Pinpoint the cell where the given text exists, returning its (x, y) midpoint coordinate. 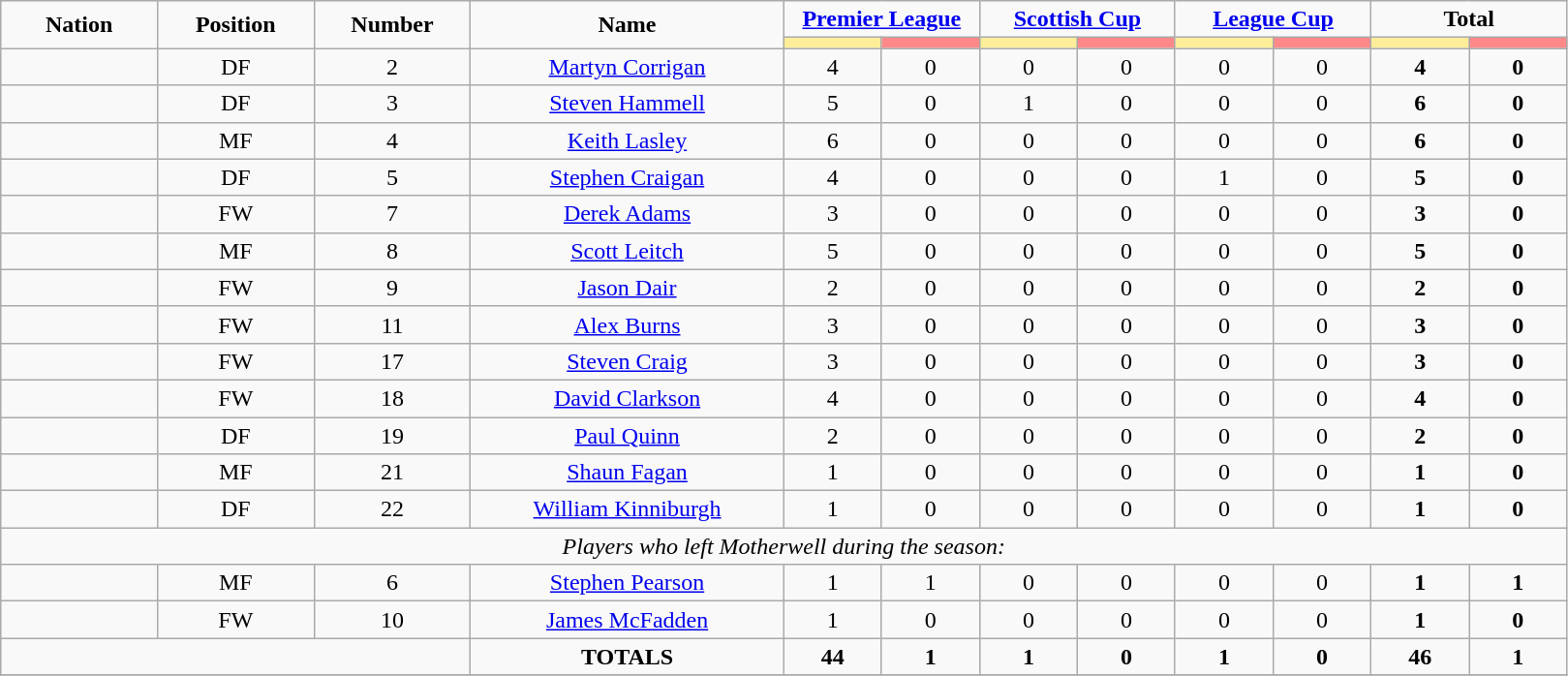
46 (1420, 657)
8 (392, 251)
Jason Dair (628, 288)
Shaun Fagan (628, 473)
7 (392, 214)
10 (392, 620)
9 (392, 288)
18 (392, 398)
Steven Craig (628, 361)
Scottish Cup (1077, 19)
David Clarkson (628, 398)
League Cup (1273, 19)
Total (1469, 19)
Players who left Motherwell during the season: (784, 546)
Scott Leitch (628, 251)
44 (833, 657)
Nation (79, 25)
Paul Quinn (628, 435)
21 (392, 473)
Number (392, 25)
Stephen Pearson (628, 583)
Keith Lasley (628, 140)
Alex Burns (628, 324)
17 (392, 361)
Derek Adams (628, 214)
William Kinniburgh (628, 509)
22 (392, 509)
Position (235, 25)
Martyn Corrigan (628, 67)
19 (392, 435)
Premier League (881, 19)
Steven Hammell (628, 104)
James McFadden (628, 620)
TOTALS (628, 657)
Stephen Craigan (628, 177)
Name (628, 25)
11 (392, 324)
